Capture the cell that displays the provided text and extract its (X, Y) central coordinate. 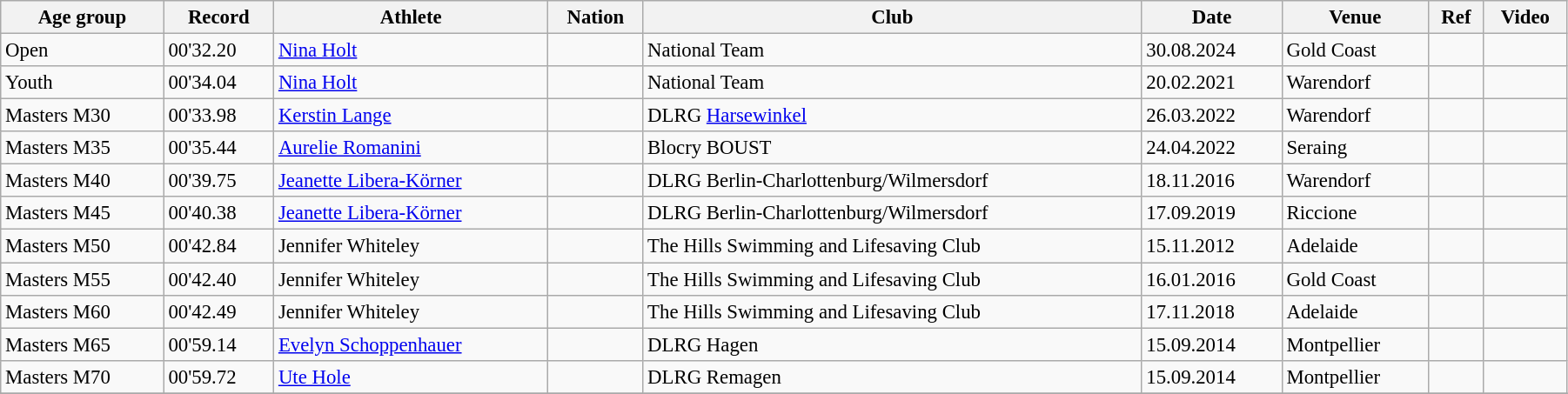
20.02.2021 (1211, 83)
Video (1524, 17)
Youth (82, 83)
00'34.04 (218, 83)
Venue (1355, 17)
18.11.2016 (1211, 181)
Athlete (411, 17)
00'35.44 (218, 148)
Masters M50 (82, 246)
DLRG Harsewinkel (893, 116)
Nation (595, 17)
Date (1211, 17)
Ref (1457, 17)
00'59.72 (218, 377)
26.03.2022 (1211, 116)
30.08.2024 (1211, 50)
Masters M70 (82, 377)
Riccione (1355, 213)
00'32.20 (218, 50)
24.04.2022 (1211, 148)
00'39.75 (218, 181)
Kerstin Lange (411, 116)
00'33.98 (218, 116)
Record (218, 17)
00'42.84 (218, 246)
Open (82, 50)
16.01.2016 (1211, 279)
17.09.2019 (1211, 213)
Club (893, 17)
Evelyn Schoppenhauer (411, 344)
00'42.40 (218, 279)
00'59.14 (218, 344)
15.11.2012 (1211, 246)
Masters M40 (82, 181)
Masters M60 (82, 311)
Masters M45 (82, 213)
Seraing (1355, 148)
17.11.2018 (1211, 311)
Masters M55 (82, 279)
DLRG Hagen (893, 344)
Blocry BOUST (893, 148)
Aurelie Romanini (411, 148)
00'42.49 (218, 311)
Masters M30 (82, 116)
00'40.38 (218, 213)
Masters M35 (82, 148)
DLRG Remagen (893, 377)
Age group (82, 17)
Masters M65 (82, 344)
Ute Hole (411, 377)
